Find where the given text appears and provide that cell's center as [X, Y] coordinate. 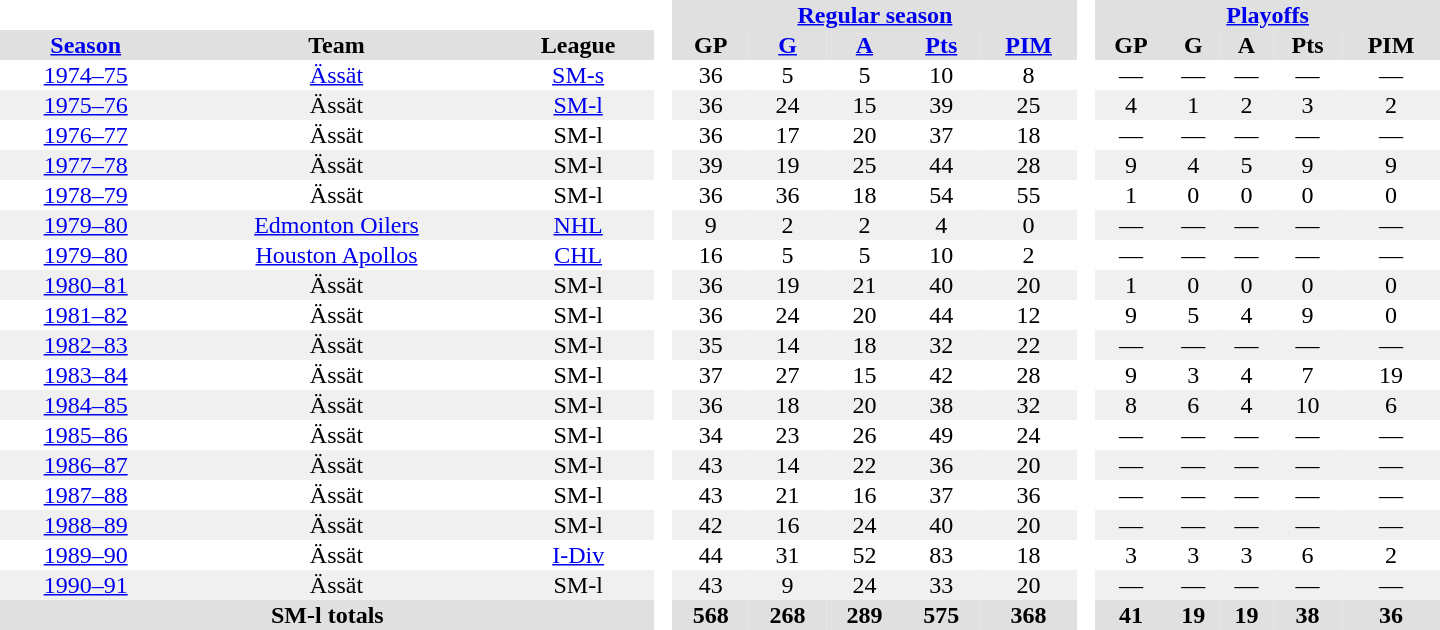
SM-l totals [328, 615]
1985–86 [86, 435]
49 [942, 435]
41 [1131, 615]
1984–85 [86, 405]
CHL [578, 255]
SM-s [578, 75]
1976–77 [86, 135]
35 [710, 345]
83 [942, 555]
52 [864, 555]
1981–82 [86, 315]
1988–89 [86, 525]
33 [942, 585]
Edmonton Oilers [336, 225]
Season [86, 45]
368 [1029, 615]
1974–75 [86, 75]
Playoffs [1268, 15]
I-Div [578, 555]
1983–84 [86, 375]
1987–88 [86, 495]
34 [710, 435]
7 [1308, 375]
575 [942, 615]
31 [788, 555]
289 [864, 615]
17 [788, 135]
League [578, 45]
1980–81 [86, 285]
1975–76 [86, 105]
23 [788, 435]
27 [788, 375]
1986–87 [86, 465]
1982–83 [86, 345]
55 [1029, 195]
1978–79 [86, 195]
Team [336, 45]
54 [942, 195]
Regular season [874, 15]
12 [1029, 315]
Houston Apollos [336, 255]
1990–91 [86, 585]
1977–78 [86, 165]
26 [864, 435]
NHL [578, 225]
268 [788, 615]
568 [710, 615]
1989–90 [86, 555]
